Locate the cell with the specified text and output its (x, y) center coordinate. 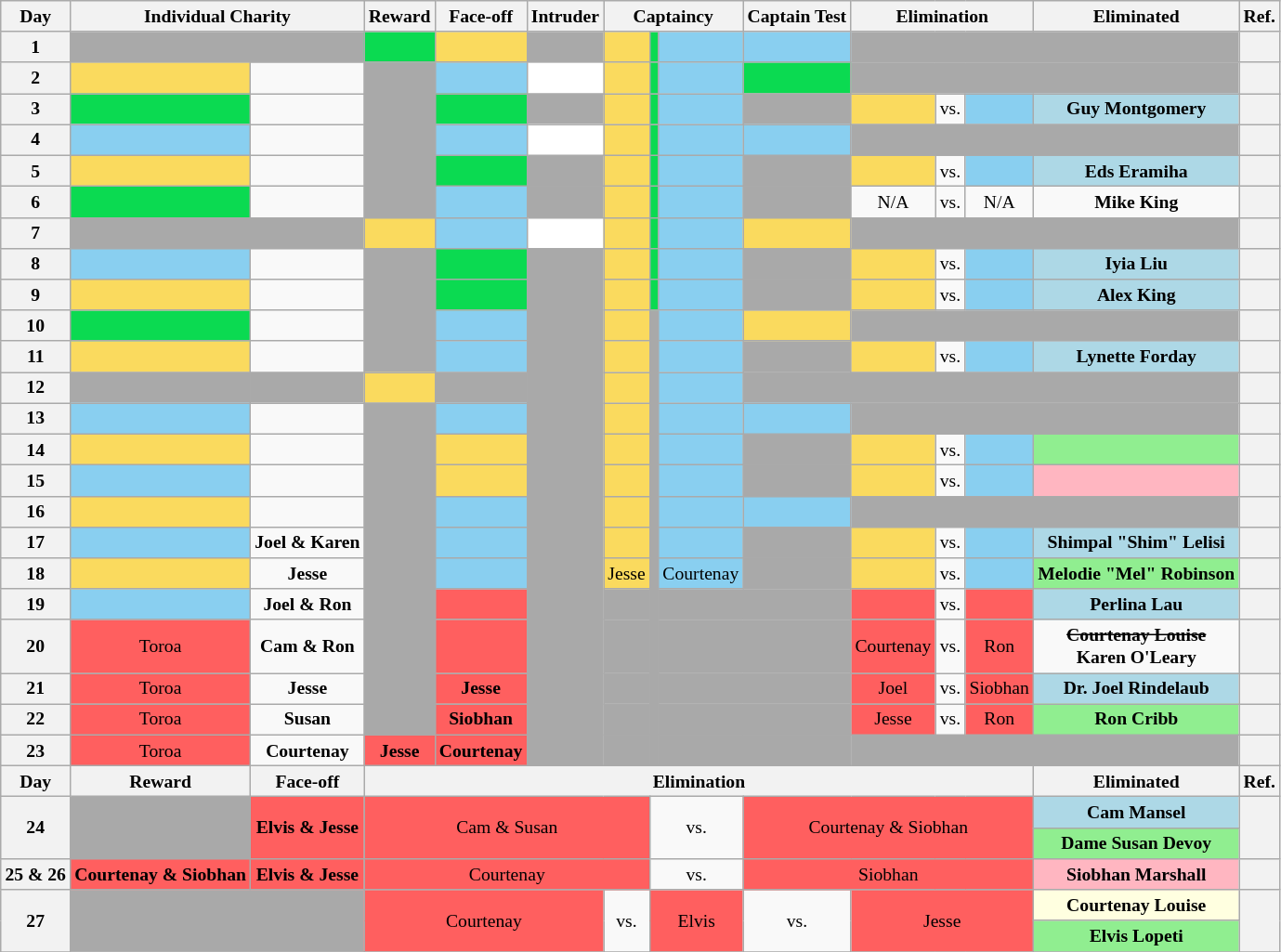
Joel (894, 689)
Courtenay Louise (1137, 905)
Joel & Karen (308, 542)
Mike King (1137, 202)
Dr. Joel Rindelaub (1137, 689)
Melodie "Mel" Robinson (1137, 574)
16 (35, 511)
Courtenay LouiseKaren O'Leary (1137, 646)
5 (35, 171)
17 (35, 542)
Susan (308, 719)
20 (35, 646)
Alex King (1137, 295)
Individual Charity (217, 17)
24 (35, 828)
Elvis (697, 921)
Captain Test (797, 17)
22 (35, 719)
4 (35, 139)
25 & 26 (35, 875)
Lynette Forday (1137, 357)
14 (35, 450)
Joel & Ron (308, 604)
Iyia Liu (1137, 264)
Cam & Ron (308, 646)
Siobhan Marshall (1137, 875)
18 (35, 574)
Ron Cribb (1137, 719)
Perlina Lau (1137, 604)
3 (35, 110)
13 (35, 418)
Captaincy (673, 17)
Elvis Lopeti (1137, 936)
6 (35, 202)
10 (35, 325)
1 (35, 46)
Cam & Susan (507, 828)
23 (35, 750)
8 (35, 264)
27 (35, 921)
19 (35, 604)
7 (35, 232)
Intruder (565, 17)
Guy Montgomery (1137, 110)
Shimpal "Shim" Lelisi (1137, 542)
12 (35, 388)
21 (35, 689)
Cam Mansel (1137, 812)
15 (35, 481)
9 (35, 295)
Eds Eramiha (1137, 171)
2 (35, 78)
Dame Susan Devoy (1137, 843)
11 (35, 357)
